Extract the (x, y) coordinate from the center of the cell holding the provided text.  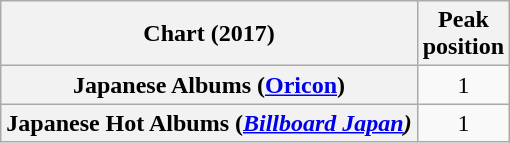
Japanese Albums (Oricon) (209, 85)
Japanese Hot Albums (Billboard Japan) (209, 123)
Chart (2017) (209, 34)
Peakposition (463, 34)
